Provide the (X, Y) coordinate of the cell's center where the given text is located.  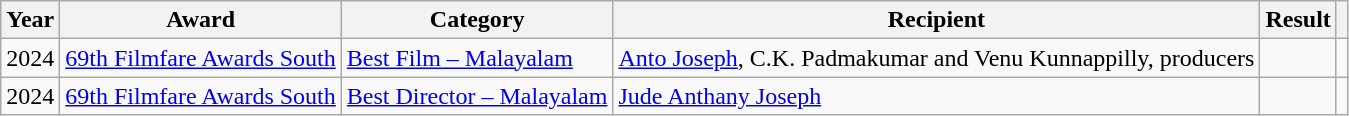
Anto Joseph, C.K. Padmakumar and Venu Kunnappilly, producers (936, 58)
Result (1298, 20)
Award (201, 20)
Best Film – Malayalam (477, 58)
Jude Anthany Joseph (936, 96)
Recipient (936, 20)
Best Director – Malayalam (477, 96)
Category (477, 20)
Year (30, 20)
